Capture the cell that displays the provided text and extract its (X, Y) central coordinate. 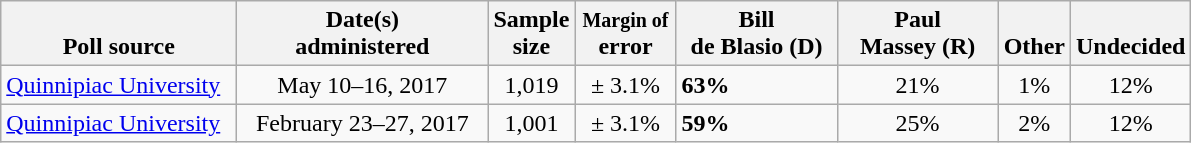
1% (1034, 85)
Undecided (1131, 34)
1,001 (532, 123)
59% (756, 123)
February 23–27, 2017 (362, 123)
May 10–16, 2017 (362, 85)
1,019 (532, 85)
25% (918, 123)
63% (756, 85)
PaulMassey (R) (918, 34)
Date(s)administered (362, 34)
Billde Blasio (D) (756, 34)
2% (1034, 123)
Other (1034, 34)
Poll source (119, 34)
Samplesize (532, 34)
Margin oferror (626, 34)
21% (918, 85)
